Provide the [X, Y] coordinate of the cell's center where the given text is located.  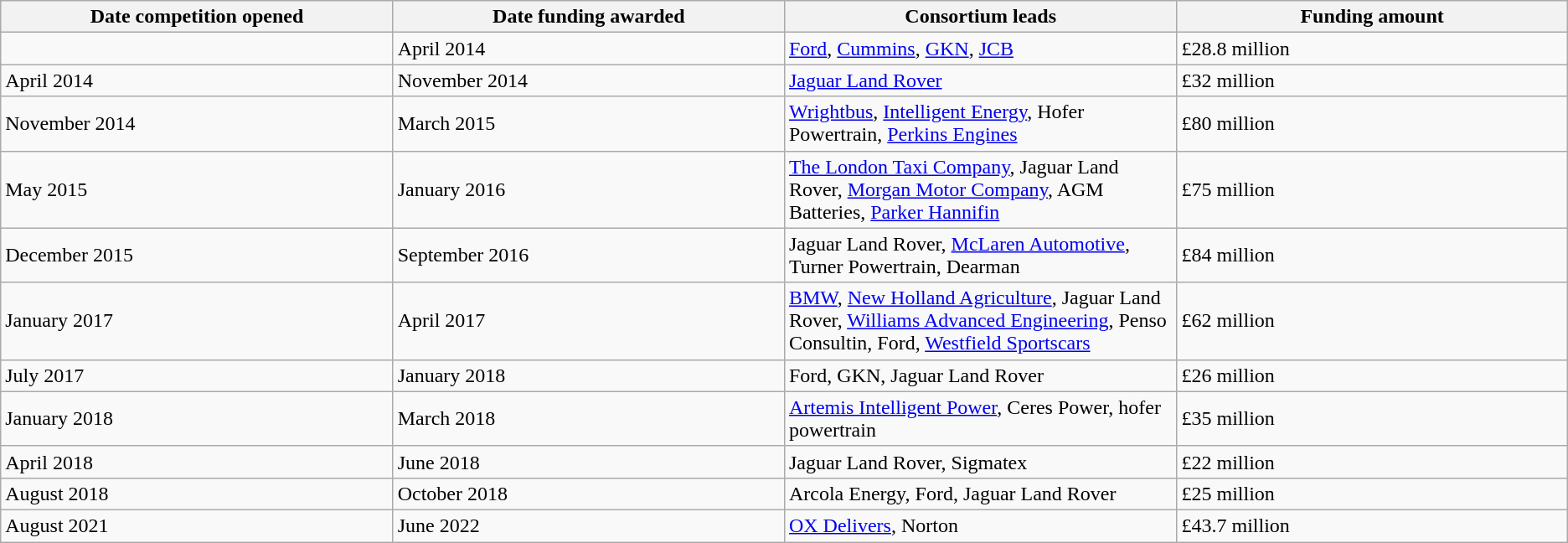
Date funding awarded [588, 17]
Jaguar Land Rover, Sigmatex [980, 462]
December 2015 [197, 255]
April 2018 [197, 462]
£75 million [1372, 189]
£22 million [1372, 462]
Funding amount [1372, 17]
£26 million [1372, 375]
March 2018 [588, 419]
Arcola Energy, Ford, Jaguar Land Rover [980, 494]
The London Taxi Company, Jaguar Land Rover, Morgan Motor Company, AGM Batteries, Parker Hannifin [980, 189]
£80 million [1372, 124]
BMW, New Holland Agriculture, Jaguar Land Rover, Williams Advanced Engineering, Penso Consultin, Ford, Westfield Sportscars [980, 321]
£43.7 million [1372, 525]
Jaguar Land Rover [980, 80]
March 2015 [588, 124]
£32 million [1372, 80]
Ford, GKN, Jaguar Land Rover [980, 375]
Date competition opened [197, 17]
September 2016 [588, 255]
April 2017 [588, 321]
£28.8 million [1372, 49]
August 2018 [197, 494]
October 2018 [588, 494]
July 2017 [197, 375]
Ford, Cummins, GKN, JCB [980, 49]
August 2021 [197, 525]
January 2017 [197, 321]
OX Delivers, Norton [980, 525]
Artemis Intelligent Power, Ceres Power, hofer powertrain [980, 419]
January 2016 [588, 189]
Jaguar Land Rover, McLaren Automotive, Turner Powertrain, Dearman [980, 255]
£62 million [1372, 321]
£35 million [1372, 419]
June 2022 [588, 525]
Consortium leads [980, 17]
£25 million [1372, 494]
£84 million [1372, 255]
June 2018 [588, 462]
Wrightbus, Intelligent Energy, Hofer Powertrain, Perkins Engines [980, 124]
May 2015 [197, 189]
